Detect which cell encompasses the target text, then output its [x, y] center coordinate. 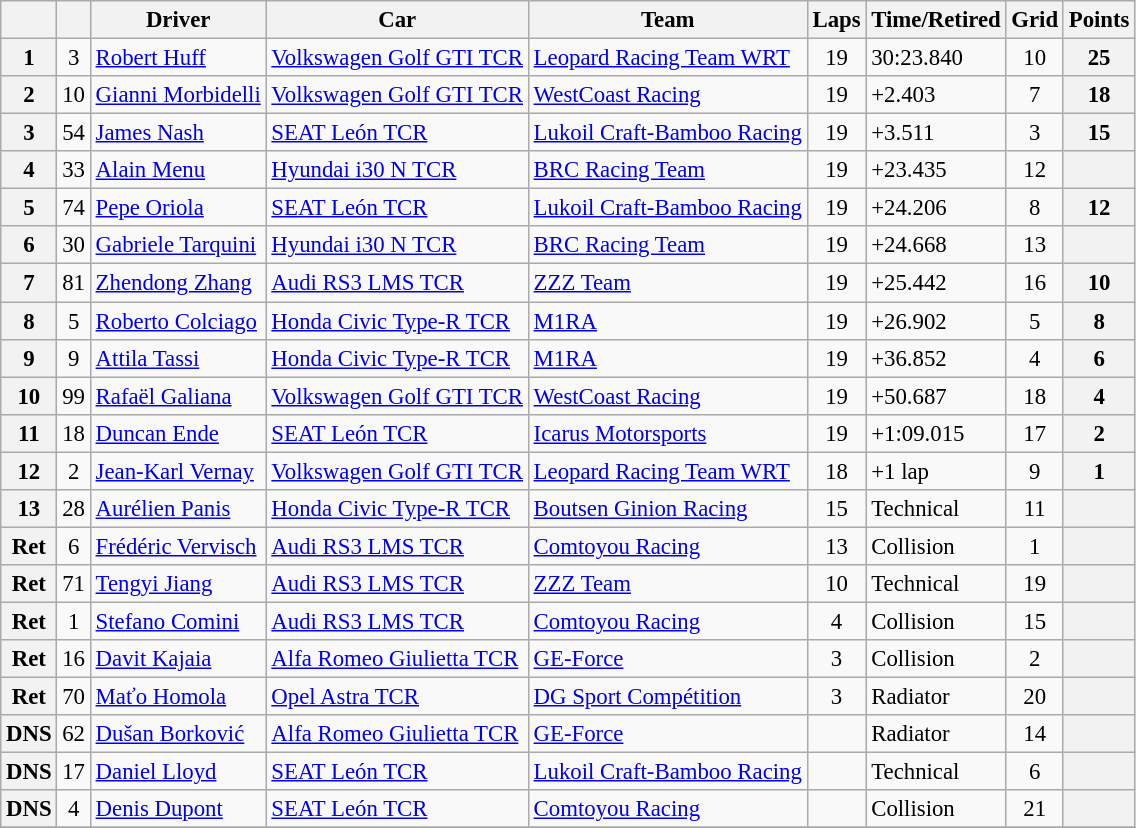
Maťo Homola [178, 697]
Opel Astra TCR [397, 697]
28 [74, 509]
Zhendong Zhang [178, 283]
James Nash [178, 133]
71 [74, 584]
54 [74, 133]
+24.668 [936, 245]
Duncan Ende [178, 433]
Alain Menu [178, 170]
20 [1034, 697]
81 [74, 283]
Aurélien Panis [178, 509]
Driver [178, 20]
Tengyi Jiang [178, 584]
62 [74, 734]
Team [668, 20]
25 [1098, 58]
+36.852 [936, 358]
Points [1098, 20]
+26.902 [936, 321]
Car [397, 20]
30 [74, 245]
74 [74, 208]
Gianni Morbidelli [178, 95]
Pepe Oriola [178, 208]
Boutsen Ginion Racing [668, 509]
+23.435 [936, 170]
Attila Tassi [178, 358]
+1:09.015 [936, 433]
+2.403 [936, 95]
Daniel Lloyd [178, 772]
30:23.840 [936, 58]
Davit Kajaia [178, 659]
Stefano Comini [178, 621]
Grid [1034, 20]
Robert Huff [178, 58]
+1 lap [936, 471]
21 [1034, 809]
Jean-Karl Vernay [178, 471]
99 [74, 396]
33 [74, 170]
70 [74, 697]
+24.206 [936, 208]
Time/Retired [936, 20]
Dušan Borković [178, 734]
+3.511 [936, 133]
Roberto Colciago [178, 321]
14 [1034, 734]
Gabriele Tarquini [178, 245]
DG Sport Compétition [668, 697]
Icarus Motorsports [668, 433]
Denis Dupont [178, 809]
+50.687 [936, 396]
Laps [836, 20]
Frédéric Vervisch [178, 546]
Rafaël Galiana [178, 396]
+25.442 [936, 283]
